Output the [X, Y] coordinate of the center of the cell containing the given text.  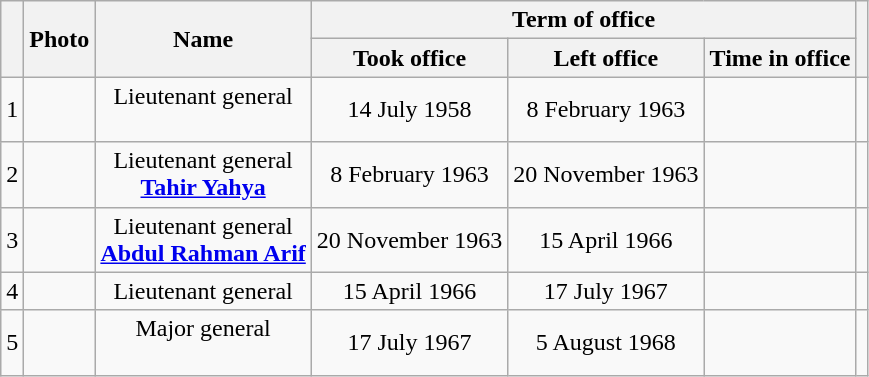
Lieutenant generalAbdul Rahman Arif [203, 240]
4 [12, 291]
Lieutenant generalTahir Yahya [203, 174]
Name [203, 39]
3 [12, 240]
5 [12, 342]
Time in office [780, 58]
Major general [203, 342]
14 July 1958 [409, 110]
Photo [60, 39]
2 [12, 174]
Term of office [584, 20]
Left office [606, 58]
1 [12, 110]
Took office [409, 58]
5 August 1968 [606, 342]
